Find where the given text appears and provide that cell's center as [X, Y] coordinate. 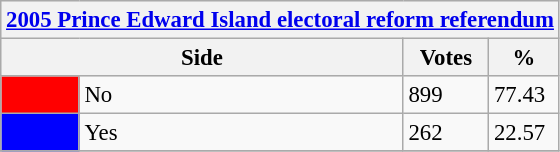
Yes [241, 133]
Side [202, 58]
22.57 [524, 133]
% [524, 58]
77.43 [524, 95]
262 [446, 133]
No [241, 95]
899 [446, 95]
2005 Prince Edward Island electoral reform referendum [280, 20]
Votes [446, 58]
